Locate the cell with the specified text and output its [x, y] center coordinate. 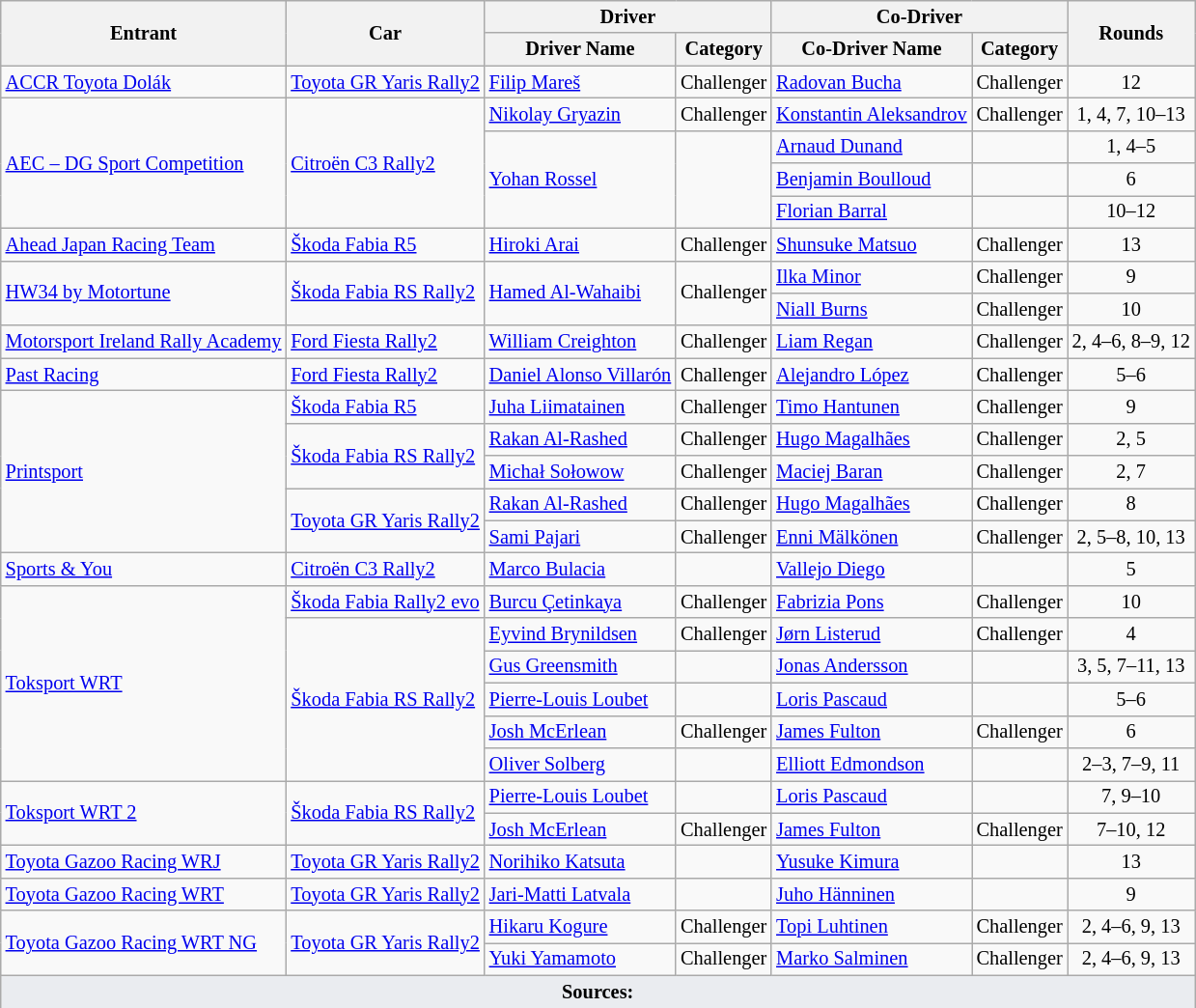
Oliver Solberg [580, 764]
Radovan Bucha [871, 82]
7, 9–10 [1131, 797]
Juha Liimatainen [580, 406]
Topi Luhtinen [871, 927]
Hikaru Kogure [580, 927]
Jari-Matti Latvala [580, 894]
Ilka Minor [871, 277]
2–3, 7–9, 11 [1131, 764]
10–12 [1131, 211]
Yusuke Kimura [871, 861]
Motorsport Ireland Rally Academy [144, 342]
Liam Regan [871, 342]
Arnaud Dunand [871, 147]
Driver Name [580, 49]
8 [1131, 504]
Co-Driver [919, 16]
Konstantin Aleksandrov [871, 114]
Marco Bulacia [580, 569]
Sami Pajari [580, 537]
Maciej Baran [871, 472]
Yuki Yamamoto [580, 959]
Hamed Al-Wahaibi [580, 294]
3, 5, 7–11, 13 [1131, 666]
2, 5 [1131, 439]
Sports & You [144, 569]
Jørn Listerud [871, 634]
2, 5–8, 10, 13 [1131, 537]
Co-Driver Name [871, 49]
Toksport WRT [144, 683]
Toyota Gazoo Racing WRT [144, 894]
Nikolay Gryazin [580, 114]
Norihiko Katsuta [580, 861]
Timo Hantunen [871, 406]
Niall Burns [871, 309]
Entrant [144, 33]
Vallejo Diego [871, 569]
Rounds [1131, 33]
Toyota Gazoo Racing WRJ [144, 861]
Burcu Çetinkaya [580, 602]
Eyvind Brynildsen [580, 634]
Yohan Rossel [580, 180]
4 [1131, 634]
Michał Sołowow [580, 472]
Driver [627, 16]
AEC – DG Sport Competition [144, 162]
Elliott Edmondson [871, 764]
7–10, 12 [1131, 829]
Fabrizia Pons [871, 602]
William Creighton [580, 342]
Jonas Andersson [871, 666]
12 [1131, 82]
ACCR Toyota Dolák [144, 82]
Florian Barral [871, 211]
Juho Hänninen [871, 894]
Toksport WRT 2 [144, 813]
Marko Salminen [871, 959]
1, 4–5 [1131, 147]
Car [384, 33]
Shunsuke Matsuo [871, 244]
Enni Mälkönen [871, 537]
Gus Greensmith [580, 666]
5 [1131, 569]
Alejandro López [871, 375]
Past Racing [144, 375]
Printsport [144, 471]
Filip Mareš [580, 82]
Sources: [598, 992]
Hiroki Arai [580, 244]
1, 4, 7, 10–13 [1131, 114]
Škoda Fabia Rally2 evo [384, 602]
Ahead Japan Racing Team [144, 244]
Daniel Alonso Villarón [580, 375]
HW34 by Motortune [144, 294]
Benjamin Boulloud [871, 180]
2, 4–6, 8–9, 12 [1131, 342]
2, 7 [1131, 472]
Toyota Gazoo Racing WRT NG [144, 942]
